Identify which cell holds the provided text, then report its [X, Y] central coordinate. 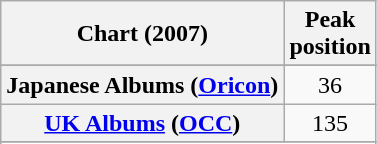
36 [330, 85]
UK Albums (OCC) [142, 123]
Peakposition [330, 34]
Japanese Albums (Oricon) [142, 85]
Chart (2007) [142, 34]
135 [330, 123]
